Search for the cell housing the specified text and yield its (x, y) center coordinate. 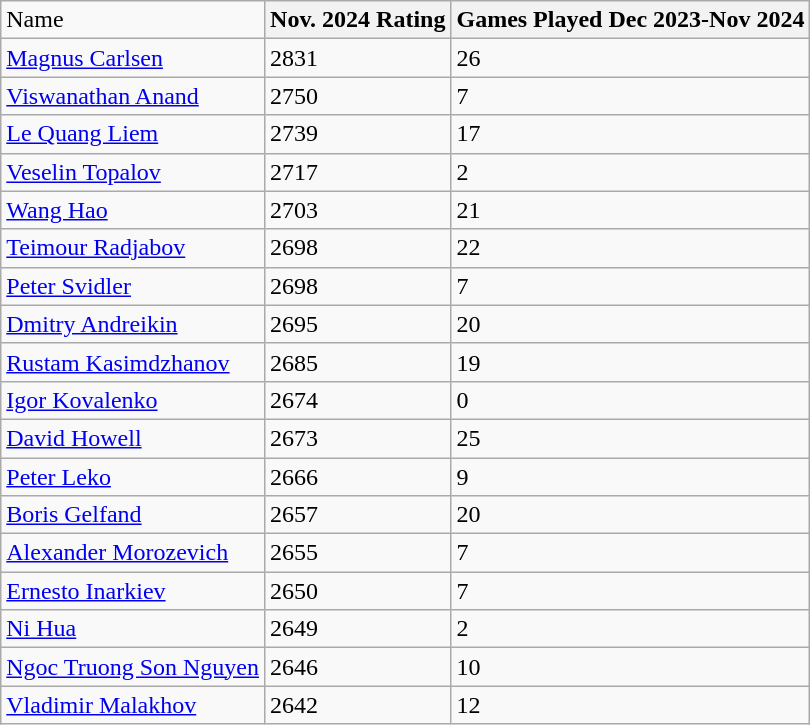
0 (630, 400)
10 (630, 667)
2649 (358, 629)
Name (133, 20)
25 (630, 438)
2642 (358, 705)
Dmitry Andreikin (133, 324)
21 (630, 210)
Peter Svidler (133, 286)
Ernesto Inarkiev (133, 591)
Le Quang Liem (133, 134)
2703 (358, 210)
David Howell (133, 438)
2674 (358, 400)
2717 (358, 172)
2739 (358, 134)
Boris Gelfand (133, 515)
Vladimir Malakhov (133, 705)
Games Played Dec 2023-Nov 2024 (630, 20)
9 (630, 477)
Wang Hao (133, 210)
2646 (358, 667)
17 (630, 134)
2685 (358, 362)
2673 (358, 438)
2650 (358, 591)
2750 (358, 96)
Igor Kovalenko (133, 400)
19 (630, 362)
12 (630, 705)
Magnus Carlsen (133, 58)
Teimour Radjabov (133, 248)
2666 (358, 477)
2657 (358, 515)
Ni Hua (133, 629)
Viswanathan Anand (133, 96)
Rustam Kasimdzhanov (133, 362)
26 (630, 58)
2831 (358, 58)
Peter Leko (133, 477)
Alexander Morozevich (133, 553)
22 (630, 248)
Veselin Topalov (133, 172)
Ngoc Truong Son Nguyen (133, 667)
2695 (358, 324)
Nov. 2024 Rating (358, 20)
2655 (358, 553)
